From the cell containing the given text, extract its center point as (x, y) coordinate. 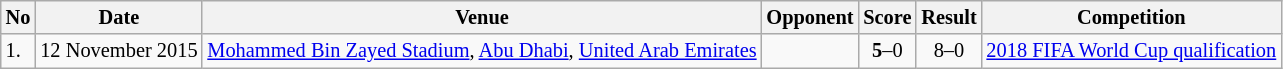
Competition (1132, 17)
Result (948, 17)
Venue (482, 17)
Date (118, 17)
Score (887, 17)
1. (18, 51)
No (18, 17)
2018 FIFA World Cup qualification (1132, 51)
Mohammed Bin Zayed Stadium, Abu Dhabi, United Arab Emirates (482, 51)
8–0 (948, 51)
Opponent (810, 17)
12 November 2015 (118, 51)
5–0 (887, 51)
